Output the [X, Y] coordinate of the center of the cell containing the given text.  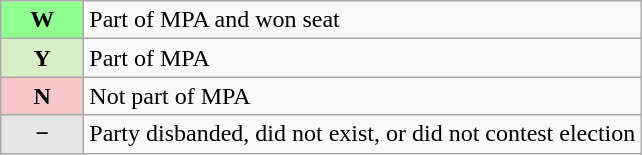
Part of MPA [362, 58]
Party disbanded, did not exist, or did not contest election [362, 134]
W [42, 20]
Part of MPA and won seat [362, 20]
Y [42, 58]
− [42, 134]
Not part of MPA [362, 96]
N [42, 96]
